Return the (x, y) coordinate for the center point of the cell that contains the specified text.  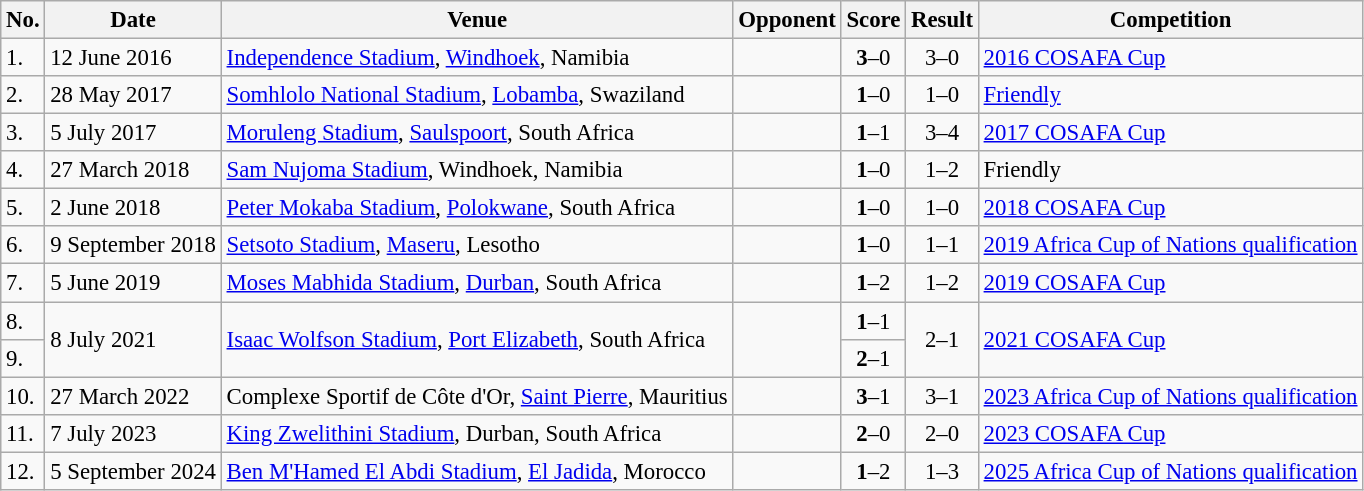
2019 Africa Cup of Nations qualification (1170, 245)
5 June 2019 (133, 283)
9. (23, 358)
Peter Mokaba Stadium, Polokwane, South Africa (477, 208)
Moruleng Stadium, Saulspoort, South Africa (477, 133)
27 March 2022 (133, 396)
5 July 2017 (133, 133)
5. (23, 208)
2017 COSAFA Cup (1170, 133)
Independence Stadium, Windhoek, Namibia (477, 58)
3. (23, 133)
Result (942, 20)
Competition (1170, 20)
7. (23, 283)
Complexe Sportif de Côte d'Or, Saint Pierre, Mauritius (477, 396)
2016 COSAFA Cup (1170, 58)
9 September 2018 (133, 245)
2019 COSAFA Cup (1170, 283)
8. (23, 321)
No. (23, 20)
11. (23, 433)
3–4 (942, 133)
10. (23, 396)
7 July 2023 (133, 433)
Ben M'Hamed El Abdi Stadium, El Jadida, Morocco (477, 471)
5 September 2024 (133, 471)
8 July 2021 (133, 340)
1–3 (942, 471)
2018 COSAFA Cup (1170, 208)
2025 Africa Cup of Nations qualification (1170, 471)
2023 Africa Cup of Nations qualification (1170, 396)
King Zwelithini Stadium, Durban, South Africa (477, 433)
Somhlolo National Stadium, Lobamba, Swaziland (477, 95)
2021 COSAFA Cup (1170, 340)
Venue (477, 20)
Date (133, 20)
Isaac Wolfson Stadium, Port Elizabeth, South Africa (477, 340)
4. (23, 170)
27 March 2018 (133, 170)
28 May 2017 (133, 95)
Setsoto Stadium, Maseru, Lesotho (477, 245)
Opponent (787, 20)
12. (23, 471)
2 June 2018 (133, 208)
Moses Mabhida Stadium, Durban, South Africa (477, 283)
12 June 2016 (133, 58)
Sam Nujoma Stadium, Windhoek, Namibia (477, 170)
1. (23, 58)
2. (23, 95)
Score (874, 20)
2023 COSAFA Cup (1170, 433)
6. (23, 245)
